Search for the cell housing the specified text and yield its [x, y] center coordinate. 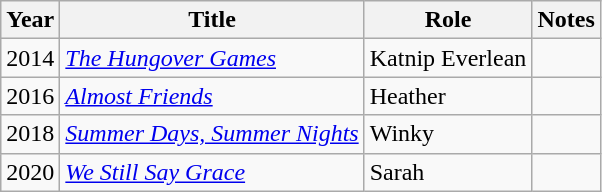
Winky [448, 134]
2018 [30, 134]
Summer Days, Summer Nights [212, 134]
Almost Friends [212, 96]
We Still Say Grace [212, 172]
The Hungover Games [212, 58]
2020 [30, 172]
Role [448, 20]
Heather [448, 96]
Notes [566, 20]
2016 [30, 96]
Sarah [448, 172]
Title [212, 20]
2014 [30, 58]
Year [30, 20]
Katnip Everlean [448, 58]
